Detect which cell encompasses the target text, then output its [X, Y] center coordinate. 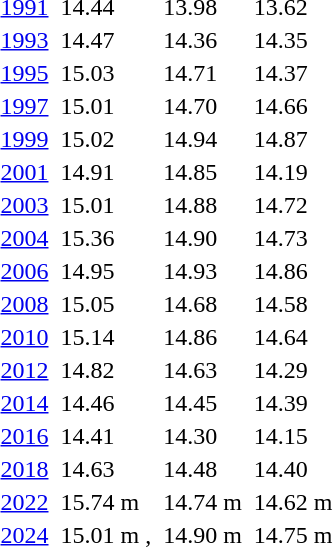
14.30 [203, 436]
14.74 m [203, 502]
14.91 [106, 172]
14.48 [203, 469]
14.36 [203, 40]
14.95 [106, 271]
14.93 [203, 271]
14.94 [203, 139]
14.90 [203, 238]
15.36 [106, 238]
14.71 [203, 73]
15.02 [106, 139]
14.86 [203, 337]
14.82 [106, 370]
15.14 [106, 337]
14.46 [106, 403]
15.74 m [106, 502]
14.45 [203, 403]
15.05 [106, 304]
14.68 [203, 304]
14.47 [106, 40]
15.03 [106, 73]
14.41 [106, 436]
14.85 [203, 172]
14.70 [203, 106]
14.88 [203, 205]
